Detect which cell encompasses the target text, then output its [x, y] center coordinate. 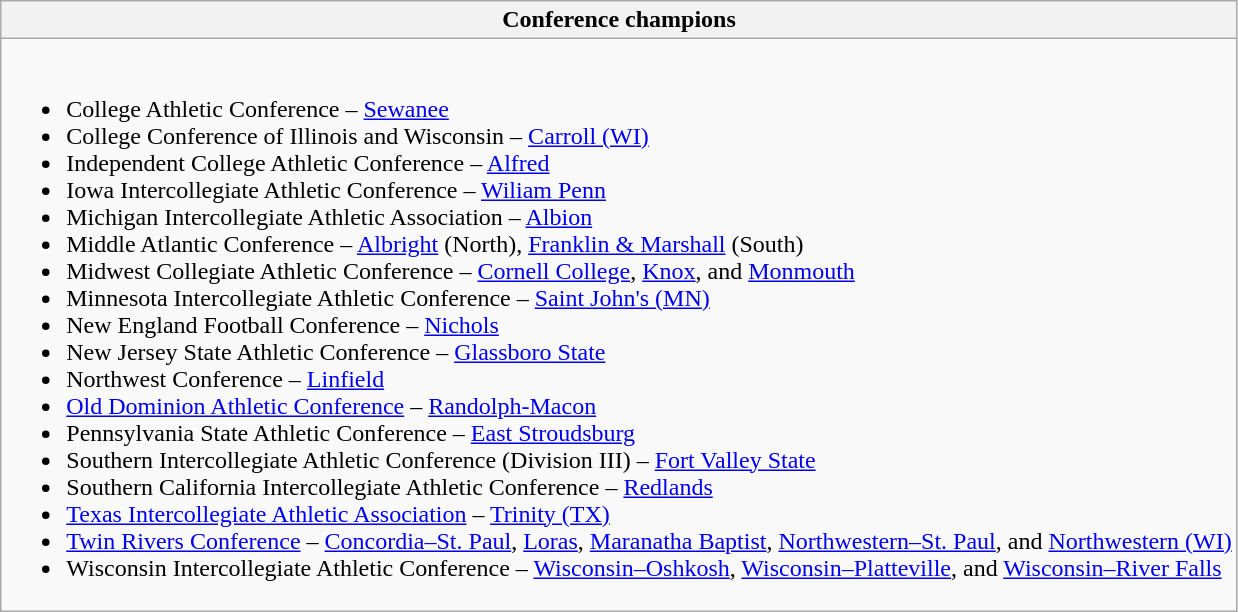
Conference champions [619, 20]
